Output the (X, Y) coordinate of the center of the cell containing the given text.  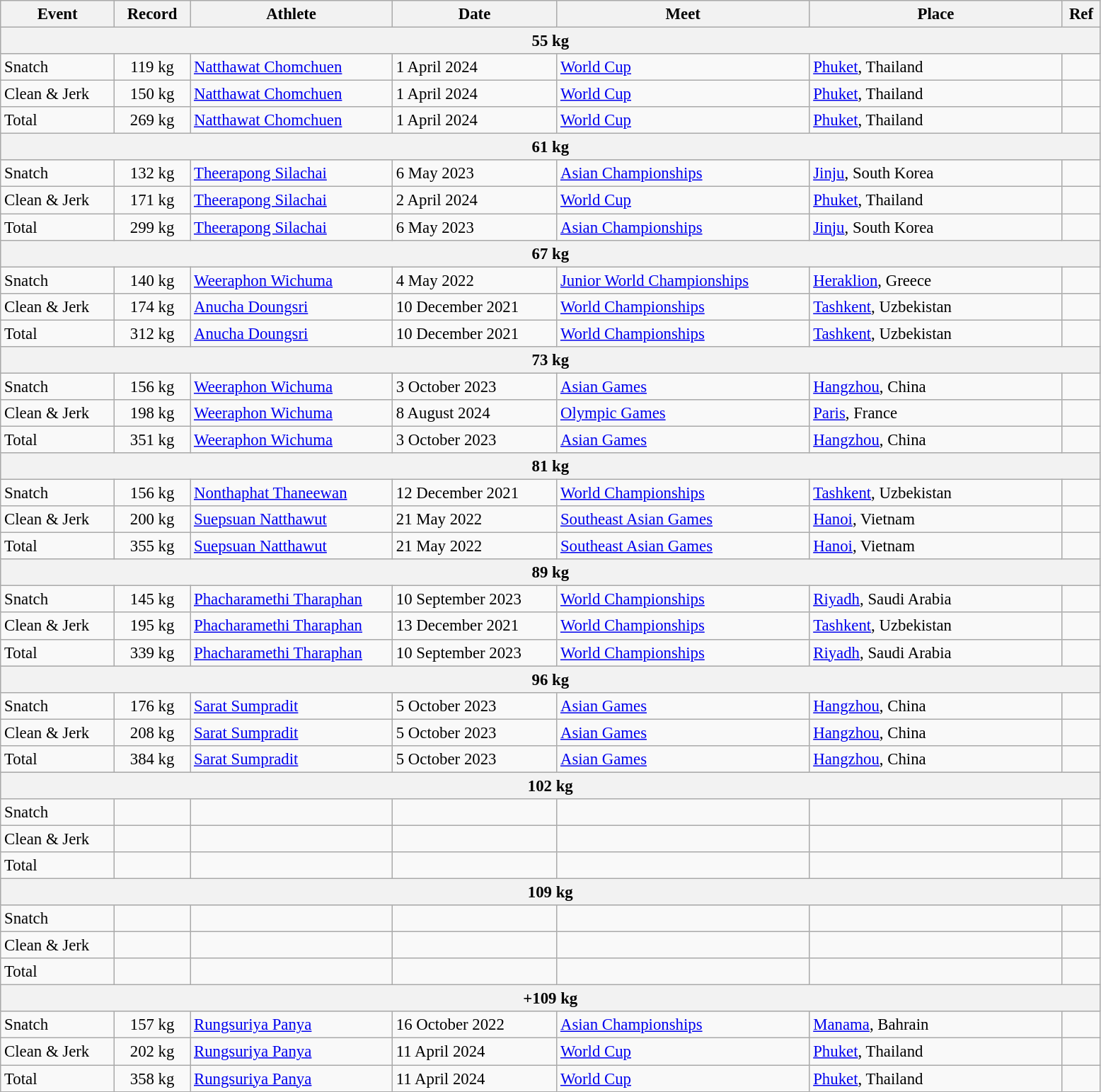
195 kg (153, 626)
312 kg (153, 333)
Date (474, 14)
4 May 2022 (474, 280)
Manama, Bahrain (935, 1025)
132 kg (153, 173)
Event (58, 14)
358 kg (153, 1079)
12 December 2021 (474, 493)
Record (153, 14)
61 kg (550, 147)
140 kg (153, 280)
119 kg (153, 67)
269 kg (153, 120)
351 kg (153, 439)
157 kg (153, 1025)
299 kg (153, 227)
171 kg (153, 200)
355 kg (153, 546)
Place (935, 14)
102 kg (550, 786)
150 kg (153, 94)
109 kg (550, 892)
Olympic Games (684, 413)
89 kg (550, 573)
+109 kg (550, 999)
Ref (1081, 14)
176 kg (153, 706)
174 kg (153, 306)
96 kg (550, 679)
339 kg (153, 653)
16 October 2022 (474, 1025)
202 kg (153, 1052)
208 kg (153, 732)
2 April 2024 (474, 200)
200 kg (153, 519)
384 kg (153, 759)
55 kg (550, 41)
Athlete (292, 14)
Heraklion, Greece (935, 280)
198 kg (153, 413)
145 kg (153, 599)
Paris, France (935, 413)
8 August 2024 (474, 413)
13 December 2021 (474, 626)
73 kg (550, 360)
67 kg (550, 253)
Meet (684, 14)
Nonthaphat Thaneewan (292, 493)
81 kg (550, 466)
Junior World Championships (684, 280)
